Return the [X, Y] coordinate for the center point of the cell that contains the specified text.  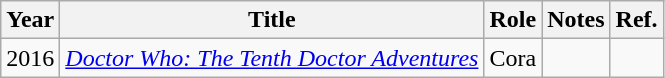
Year [30, 20]
2016 [30, 58]
Ref. [636, 20]
Title [272, 20]
Notes [576, 20]
Role [513, 20]
Doctor Who: The Tenth Doctor Adventures [272, 58]
Cora [513, 58]
